From the cell containing the given text, extract its center point as (X, Y) coordinate. 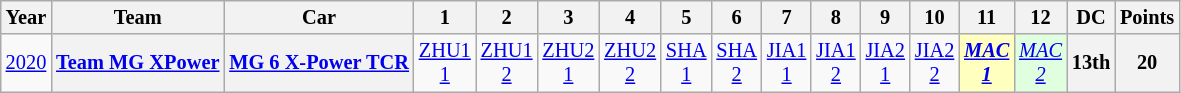
12 (1040, 17)
Points (1147, 17)
7 (786, 17)
MAC1 (986, 63)
SHA2 (736, 63)
3 (568, 17)
Team MG XPower (138, 63)
20 (1147, 63)
4 (630, 17)
Year (26, 17)
8 (836, 17)
5 (686, 17)
JIA11 (786, 63)
JIA12 (836, 63)
SHA1 (686, 63)
JIA21 (886, 63)
Car (319, 17)
ZHU12 (507, 63)
DC (1091, 17)
13th (1091, 63)
6 (736, 17)
11 (986, 17)
Team (138, 17)
10 (934, 17)
ZHU21 (568, 63)
ZHU11 (445, 63)
MAC2 (1040, 63)
9 (886, 17)
2 (507, 17)
JIA22 (934, 63)
MG 6 X-Power TCR (319, 63)
ZHU22 (630, 63)
1 (445, 17)
2020 (26, 63)
